Return (x, y) of the center of cell containing provided text 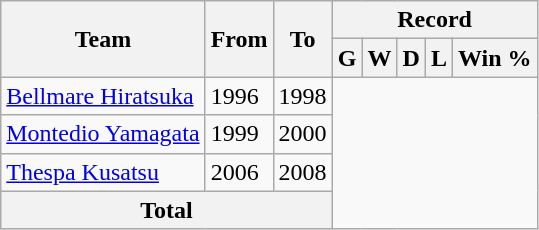
2000 (302, 134)
1996 (239, 96)
Total (166, 210)
1998 (302, 96)
G (347, 58)
2008 (302, 172)
Record (434, 20)
D (411, 58)
2006 (239, 172)
Team (103, 39)
Win % (494, 58)
1999 (239, 134)
Thespa Kusatsu (103, 172)
L (438, 58)
From (239, 39)
To (302, 39)
W (380, 58)
Montedio Yamagata (103, 134)
Bellmare Hiratsuka (103, 96)
